Determine the [X, Y] coordinate at the center of the cell enclosing the given text.  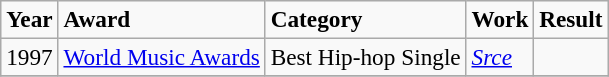
Srce [500, 57]
Result [571, 19]
Year [30, 19]
Award [162, 19]
Category [366, 19]
1997 [30, 57]
Work [500, 19]
World Music Awards [162, 57]
Best Hip-hop Single [366, 57]
